Search for the cell housing the specified text and yield its (x, y) center coordinate. 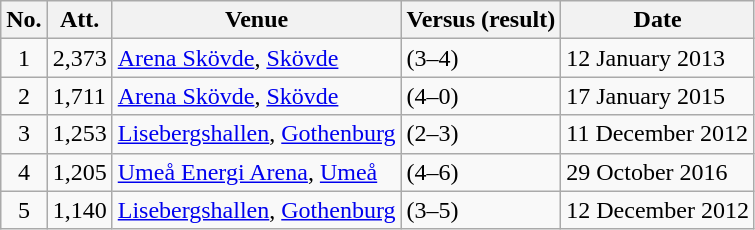
1 (24, 58)
Umeå Energi Arena, Umeå (256, 172)
(3–4) (481, 58)
1,140 (80, 210)
(4–0) (481, 96)
29 October 2016 (658, 172)
(4–6) (481, 172)
Venue (256, 20)
3 (24, 134)
12 January 2013 (658, 58)
17 January 2015 (658, 96)
11 December 2012 (658, 134)
1,253 (80, 134)
No. (24, 20)
1,205 (80, 172)
5 (24, 210)
12 December 2012 (658, 210)
4 (24, 172)
(2–3) (481, 134)
Date (658, 20)
2 (24, 96)
(3–5) (481, 210)
1,711 (80, 96)
2,373 (80, 58)
Att. (80, 20)
Versus (result) (481, 20)
